Extract the (x, y) coordinate from the center of the cell holding the provided text.  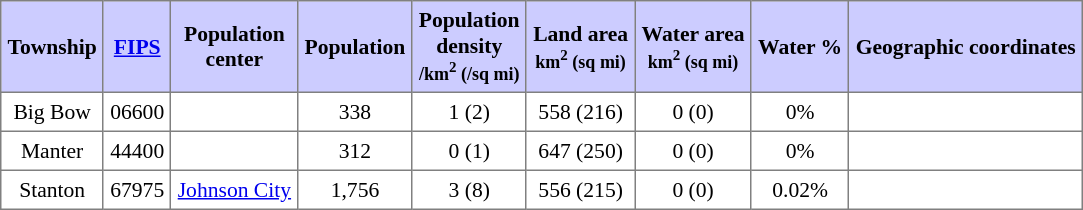
Township (52, 47)
312 (355, 150)
0 (1) (469, 150)
44400 (136, 150)
0.02% (800, 190)
Populationdensity/km2 (/sq mi) (469, 47)
FIPS (136, 47)
Stanton (52, 190)
1 (2) (469, 112)
06600 (136, 112)
67975 (136, 190)
556 (215) (580, 190)
Geographic coordinates (966, 47)
Water % (800, 47)
647 (250) (580, 150)
Populationcenter (234, 47)
Big Bow (52, 112)
Water areakm2 (sq mi) (693, 47)
558 (216) (580, 112)
3 (8) (469, 190)
338 (355, 112)
Manter (52, 150)
Johnson City (234, 190)
Land areakm2 (sq mi) (580, 47)
Population (355, 47)
1,756 (355, 190)
